Find where the given text appears and provide that cell's center as (X, Y) coordinate. 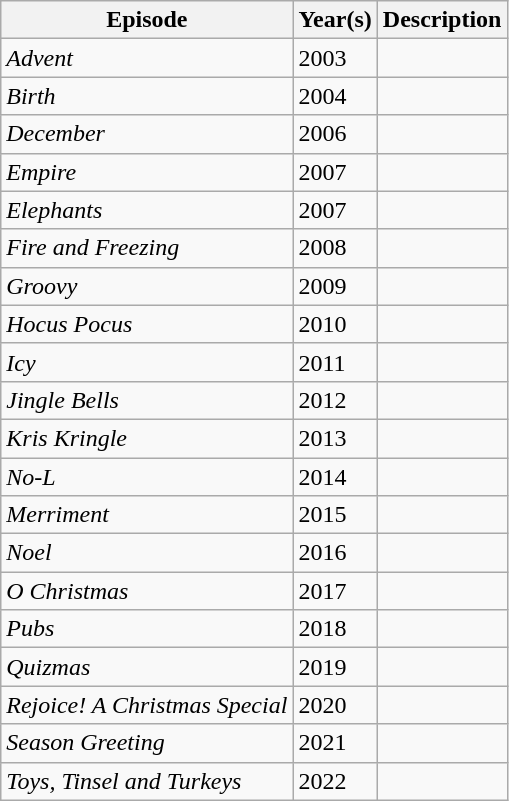
2020 (335, 705)
O Christmas (147, 591)
2009 (335, 286)
2012 (335, 400)
2011 (335, 362)
2010 (335, 324)
No-L (147, 477)
Quizmas (147, 667)
Description (442, 20)
2008 (335, 248)
2015 (335, 515)
Merriment (147, 515)
Groovy (147, 286)
Birth (147, 96)
2004 (335, 96)
Hocus Pocus (147, 324)
2019 (335, 667)
Fire and Freezing (147, 248)
Rejoice! A Christmas Special (147, 705)
Advent (147, 58)
Season Greeting (147, 743)
Toys, Tinsel and Turkeys (147, 781)
Jingle Bells (147, 400)
Noel (147, 553)
2003 (335, 58)
Icy (147, 362)
2018 (335, 629)
Kris Kringle (147, 438)
2017 (335, 591)
2013 (335, 438)
2016 (335, 553)
Elephants (147, 210)
2021 (335, 743)
2014 (335, 477)
2022 (335, 781)
Pubs (147, 629)
December (147, 134)
Empire (147, 172)
Year(s) (335, 20)
2006 (335, 134)
Episode (147, 20)
